Identify which cell holds the provided text, then report its [x, y] central coordinate. 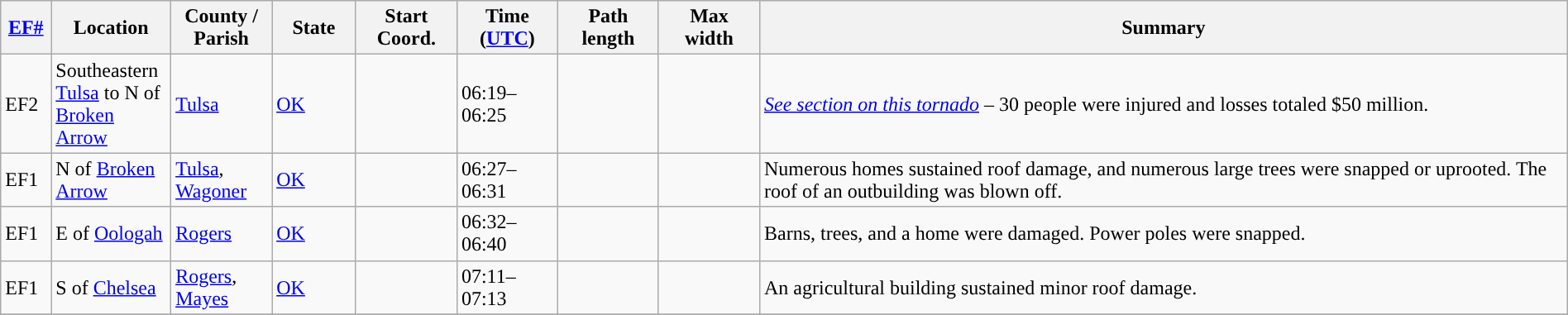
Time (UTC) [507, 28]
Rogers [222, 233]
06:32–06:40 [507, 233]
07:11–07:13 [507, 288]
06:27–06:31 [507, 180]
Numerous homes sustained roof damage, and numerous large trees were snapped or uprooted. The roof of an outbuilding was blown off. [1163, 180]
State [314, 28]
Tulsa [222, 104]
Max width [709, 28]
S of Chelsea [111, 288]
Rogers, Mayes [222, 288]
See section on this tornado – 30 people were injured and losses totaled $50 million. [1163, 104]
Start Coord. [406, 28]
Tulsa, Wagoner [222, 180]
Southeastern Tulsa to N of Broken Arrow [111, 104]
Path length [608, 28]
An agricultural building sustained minor roof damage. [1163, 288]
EF# [26, 28]
County / Parish [222, 28]
06:19–06:25 [507, 104]
E of Oologah [111, 233]
Location [111, 28]
N of Broken Arrow [111, 180]
Summary [1163, 28]
Barns, trees, and a home were damaged. Power poles were snapped. [1163, 233]
EF2 [26, 104]
